Pinpoint the cell where the given text exists, returning its (x, y) midpoint coordinate. 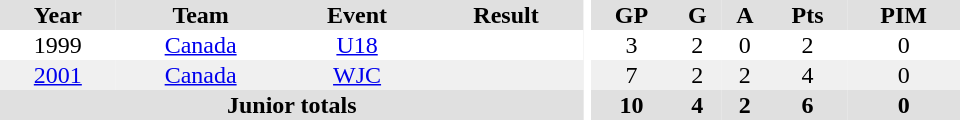
Pts (808, 15)
Event (358, 15)
WJC (358, 75)
G (698, 15)
6 (808, 105)
Result (506, 15)
10 (631, 105)
2001 (58, 75)
7 (631, 75)
GP (631, 15)
Year (58, 15)
Team (201, 15)
1999 (58, 45)
A (745, 15)
U18 (358, 45)
Junior totals (292, 105)
3 (631, 45)
PIM (904, 15)
